Output the (X, Y) coordinate of the center of the cell containing the given text.  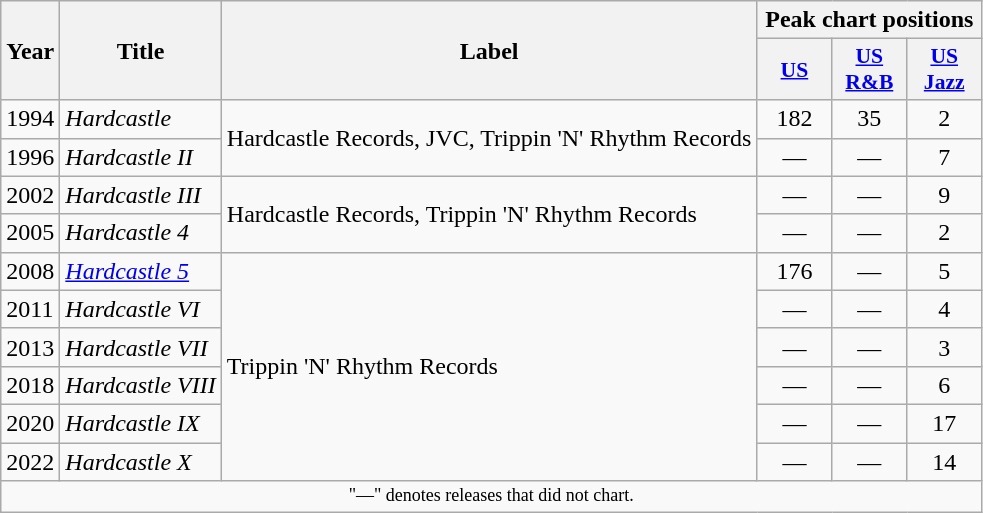
Hardcastle (140, 119)
14 (944, 461)
Hardcastle Records, Trippin 'N' Rhythm Records (489, 214)
1996 (30, 157)
Hardcastle 5 (140, 271)
Hardcastle Records, JVC, Trippin 'N' Rhythm Records (489, 138)
Hardcastle VI (140, 309)
2022 (30, 461)
2005 (30, 233)
Hardcastle III (140, 195)
2011 (30, 309)
US R&B (870, 70)
176 (794, 271)
2018 (30, 385)
Hardcastle X (140, 461)
Hardcastle 4 (140, 233)
"—" denotes releases that did not chart. (492, 496)
182 (794, 119)
4 (944, 309)
7 (944, 157)
Label (489, 50)
Year (30, 50)
US (794, 70)
Hardcastle VII (140, 347)
US Jazz (944, 70)
Peak chart positions (870, 20)
17 (944, 423)
2002 (30, 195)
Title (140, 50)
2008 (30, 271)
Hardcastle IX (140, 423)
2020 (30, 423)
5 (944, 271)
Hardcastle VIII (140, 385)
Trippin 'N' Rhythm Records (489, 366)
9 (944, 195)
35 (870, 119)
3 (944, 347)
6 (944, 385)
2013 (30, 347)
Hardcastle II (140, 157)
1994 (30, 119)
